Extract the (X, Y) coordinate from the center of the cell holding the provided text.  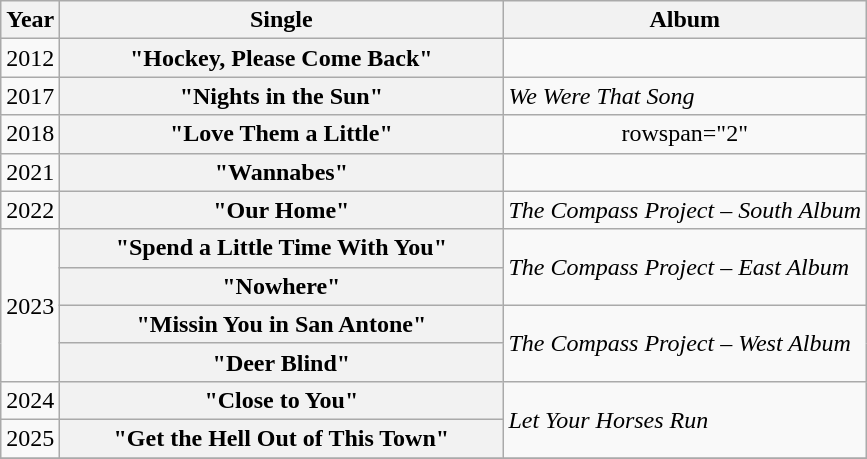
"Hockey, Please Come Back" (282, 58)
The Compass Project – South Album (685, 210)
"Get the Hell Out of This Town" (282, 438)
2017 (30, 96)
"Nights in the Sun" (282, 96)
We Were That Song (685, 96)
"Close to You" (282, 400)
"Missin You in San Antone" (282, 324)
"Love Them a Little" (282, 134)
"Wannabes" (282, 172)
The Compass Project – West Album (685, 343)
2018 (30, 134)
"Our Home" (282, 210)
rowspan="2" (685, 134)
2024 (30, 400)
2021 (30, 172)
"Nowhere" (282, 286)
Album (685, 20)
Let Your Horses Run (685, 419)
2023 (30, 305)
"Spend a Little Time With You" (282, 248)
2012 (30, 58)
"Deer Blind" (282, 362)
2025 (30, 438)
Single (282, 20)
Year (30, 20)
The Compass Project – East Album (685, 267)
2022 (30, 210)
